Pinpoint the cell where the given text exists, returning its (X, Y) midpoint coordinate. 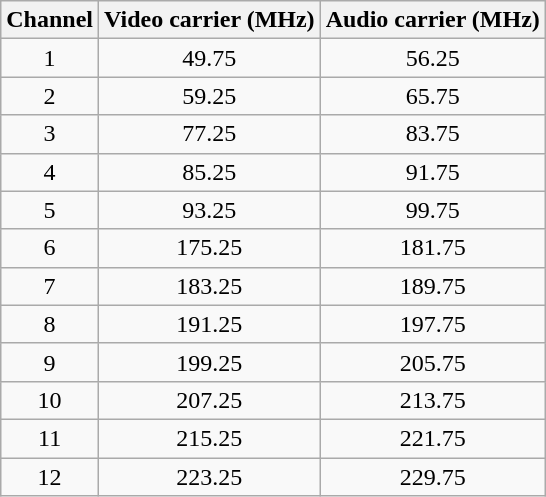
83.75 (432, 134)
77.25 (210, 134)
223.25 (210, 477)
221.75 (432, 438)
229.75 (432, 477)
56.25 (432, 58)
91.75 (432, 172)
205.75 (432, 362)
59.25 (210, 96)
215.25 (210, 438)
7 (50, 286)
213.75 (432, 400)
175.25 (210, 248)
199.25 (210, 362)
93.25 (210, 210)
191.25 (210, 324)
11 (50, 438)
Channel (50, 20)
6 (50, 248)
3 (50, 134)
183.25 (210, 286)
9 (50, 362)
10 (50, 400)
2 (50, 96)
99.75 (432, 210)
5 (50, 210)
197.75 (432, 324)
65.75 (432, 96)
8 (50, 324)
85.25 (210, 172)
207.25 (210, 400)
1 (50, 58)
Audio carrier (MHz) (432, 20)
4 (50, 172)
49.75 (210, 58)
181.75 (432, 248)
Video carrier (MHz) (210, 20)
12 (50, 477)
189.75 (432, 286)
